Scan for the cell matching the given text and deliver its [X, Y] coordinate at center. 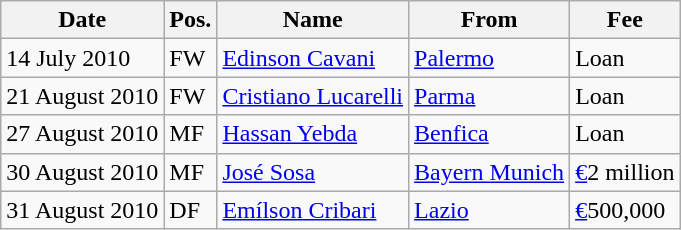
Benfica [490, 134]
Edinson Cavani [313, 58]
From [490, 20]
DF [190, 210]
Name [313, 20]
€500,000 [625, 210]
Pos. [190, 20]
José Sosa [313, 172]
Hassan Yebda [313, 134]
Fee [625, 20]
€2 million [625, 172]
14 July 2010 [82, 58]
Parma [490, 96]
Cristiano Lucarelli [313, 96]
Lazio [490, 210]
30 August 2010 [82, 172]
Palermo [490, 58]
27 August 2010 [82, 134]
Bayern Munich [490, 172]
21 August 2010 [82, 96]
31 August 2010 [82, 210]
Emílson Cribari [313, 210]
Date [82, 20]
